Scan for the cell matching the given text and deliver its (x, y) coordinate at center. 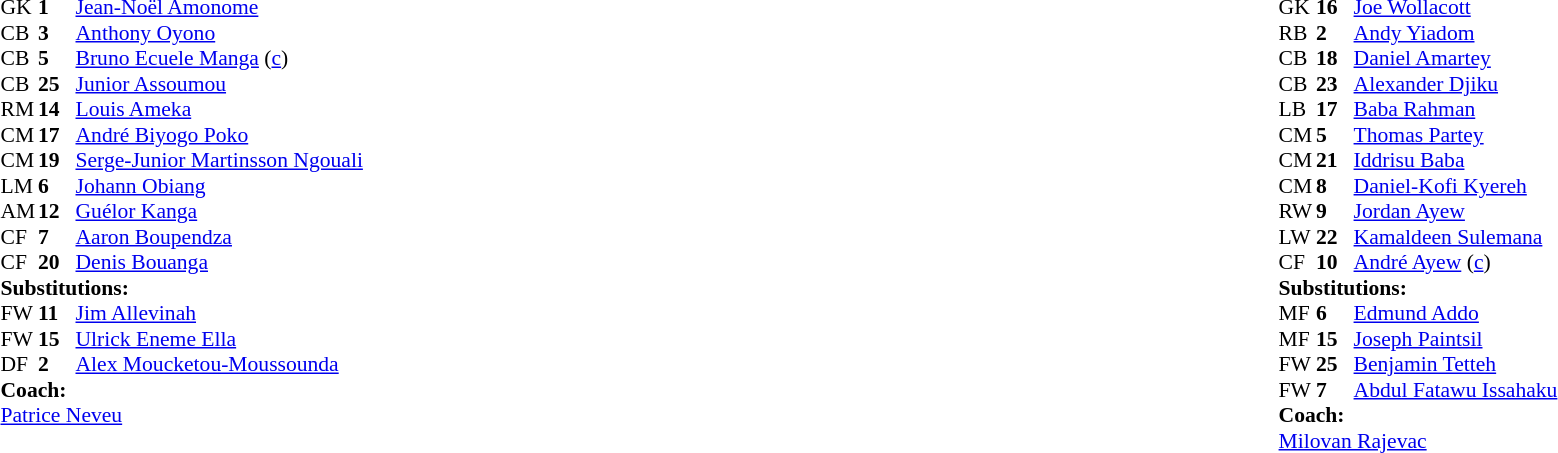
Bruno Ecuele Manga (c) (220, 59)
AM (19, 211)
Kamaldeen Sulemana (1456, 237)
Andy Yiadom (1456, 33)
Daniel-Kofi Kyereh (1456, 186)
11 (57, 313)
Alex Moucketou-Moussounda (220, 365)
9 (1335, 211)
Serge-Junior Martinsson Ngouali (220, 161)
10 (1335, 263)
André Ayew (c) (1456, 263)
LB (1298, 109)
RW (1298, 211)
Thomas Partey (1456, 135)
Denis Bouanga (220, 263)
Jim Allevinah (220, 313)
Benjamin Tetteh (1456, 365)
23 (1335, 84)
18 (1335, 59)
Ulrick Eneme Ella (220, 339)
Baba Rahman (1456, 109)
Jordan Ayew (1456, 211)
RM (19, 109)
Louis Ameka (220, 109)
Patrice Neveu (181, 415)
3 (57, 33)
Anthony Oyono (220, 33)
Abdul Fatawu Issahaku (1456, 390)
DF (19, 365)
André Biyogo Poko (220, 135)
Daniel Amartey (1456, 59)
Junior Assoumou (220, 84)
RB (1298, 33)
Aaron Boupendza (220, 237)
Johann Obiang (220, 186)
12 (57, 211)
LM (19, 186)
Edmund Addo (1456, 313)
Joseph Paintsil (1456, 339)
21 (1335, 161)
19 (57, 161)
22 (1335, 237)
LW (1298, 237)
20 (57, 263)
Guélor Kanga (220, 211)
Iddrisu Baba (1456, 161)
Alexander Djiku (1456, 84)
8 (1335, 186)
14 (57, 109)
